Detect which cell encompasses the target text, then output its [X, Y] center coordinate. 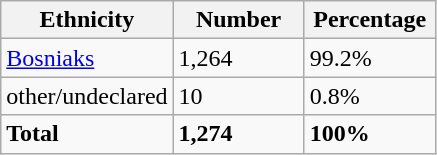
1,264 [238, 58]
100% [370, 134]
10 [238, 96]
0.8% [370, 96]
Bosniaks [87, 58]
1,274 [238, 134]
Total [87, 134]
99.2% [370, 58]
Ethnicity [87, 20]
Percentage [370, 20]
Number [238, 20]
other/undeclared [87, 96]
